From the cell containing the given text, extract its center point as [x, y] coordinate. 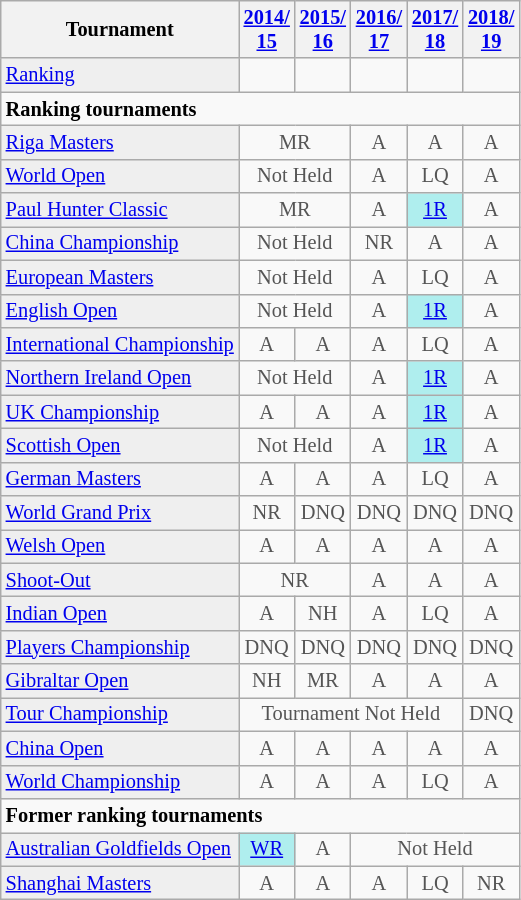
Ranking tournaments [260, 109]
European Masters [120, 277]
Indian Open [120, 613]
German Masters [120, 479]
Paul Hunter Classic [120, 210]
Former ranking tournaments [260, 815]
China Open [120, 748]
English Open [120, 311]
Tournament Not Held [351, 714]
Riga Masters [120, 142]
2016/17 [379, 29]
Australian Goldfields Open [120, 849]
2018/19 [491, 29]
Tour Championship [120, 714]
WR [267, 849]
Players Championship [120, 647]
Welsh Open [120, 546]
Scottish Open [120, 445]
Shoot-Out [120, 580]
World Championship [120, 782]
Northern Ireland Open [120, 378]
2017/18 [435, 29]
Gibraltar Open [120, 681]
China Championship [120, 243]
2014/15 [267, 29]
World Grand Prix [120, 513]
Tournament [120, 29]
2015/16 [323, 29]
UK Championship [120, 412]
World Open [120, 176]
Shanghai Masters [120, 883]
International Championship [120, 344]
Ranking [120, 75]
